Output the (x, y) coordinate of the center of the cell containing the given text.  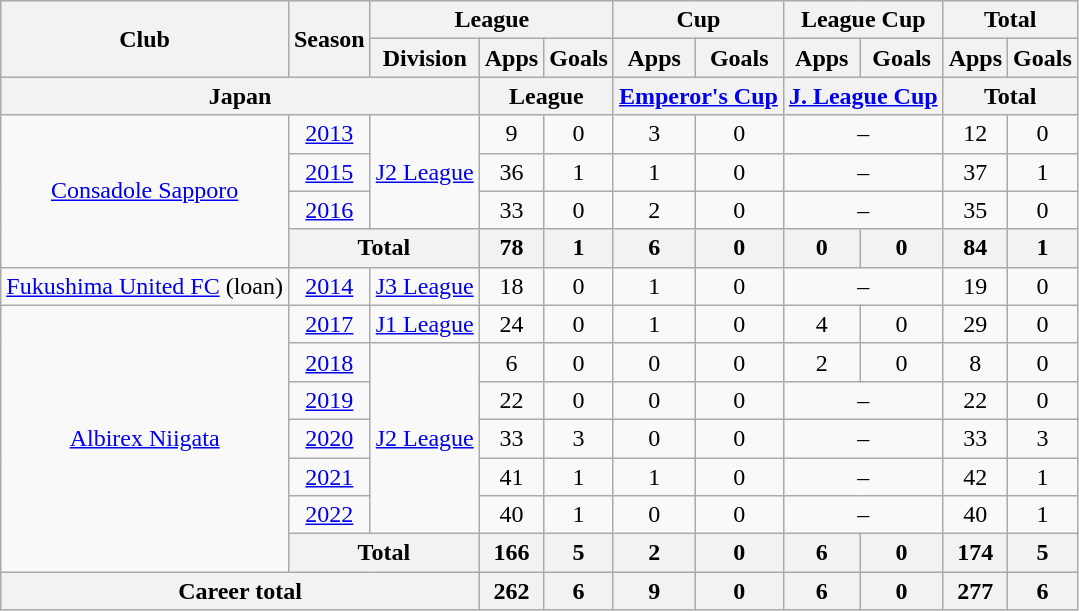
29 (975, 324)
84 (975, 248)
Fukushima United FC (loan) (145, 286)
J3 League (424, 286)
4 (822, 324)
Japan (240, 96)
2013 (329, 134)
277 (975, 591)
Division (424, 58)
35 (975, 210)
Consadole Sapporo (145, 191)
174 (975, 553)
2018 (329, 362)
J1 League (424, 324)
42 (975, 477)
Albirex Niigata (145, 438)
2019 (329, 400)
Club (145, 39)
2016 (329, 210)
2015 (329, 172)
Cup (698, 20)
2017 (329, 324)
Season (329, 39)
8 (975, 362)
166 (511, 553)
2022 (329, 515)
Emperor's Cup (698, 96)
Career total (240, 591)
36 (511, 172)
18 (511, 286)
2021 (329, 477)
J. League Cup (863, 96)
19 (975, 286)
41 (511, 477)
League Cup (863, 20)
37 (975, 172)
24 (511, 324)
12 (975, 134)
262 (511, 591)
78 (511, 248)
2020 (329, 438)
2014 (329, 286)
